Search for the cell housing the specified text and yield its (x, y) center coordinate. 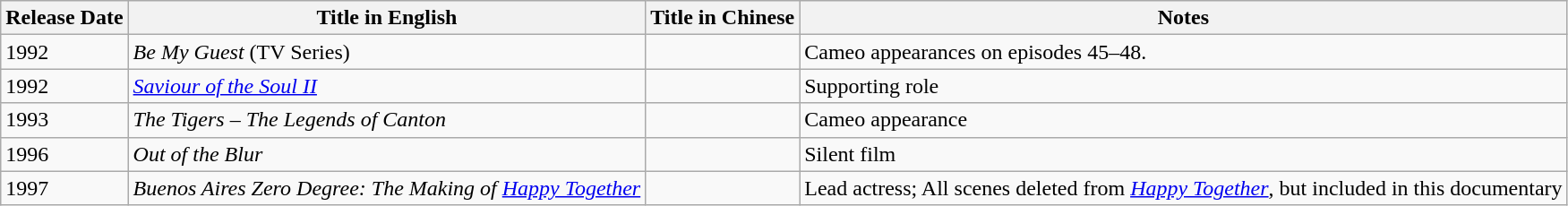
Out of the Blur (387, 154)
Be My Guest (TV Series) (387, 52)
Title in Chinese (723, 18)
Buenos Aires Zero Degree: The Making of Happy Together (387, 188)
Silent film (1184, 154)
1996 (64, 154)
Title in English (387, 18)
Supporting role (1184, 86)
Saviour of the Soul II (387, 86)
Cameo appearances on episodes 45–48. (1184, 52)
Release Date (64, 18)
1997 (64, 188)
Lead actress; All scenes deleted from Happy Together, but included in this documentary (1184, 188)
The Tigers – The Legends of Canton (387, 120)
Notes (1184, 18)
Cameo appearance (1184, 120)
1993 (64, 120)
